From the cell containing the given text, extract its center point as (x, y) coordinate. 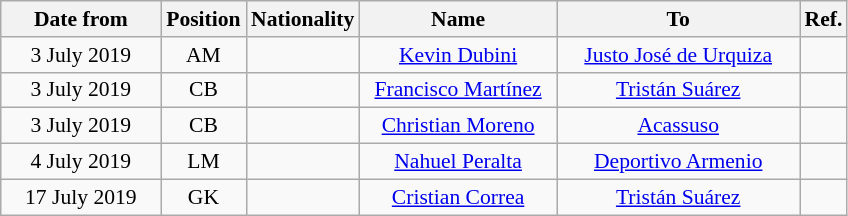
Acassuso (678, 126)
Nationality (302, 19)
Name (458, 19)
LM (204, 162)
Position (204, 19)
Deportivo Armenio (678, 162)
To (678, 19)
AM (204, 55)
4 July 2019 (81, 162)
Justo José de Urquiza (678, 55)
Ref. (824, 19)
17 July 2019 (81, 197)
Kevin Dubini (458, 55)
Francisco Martínez (458, 90)
Cristian Correa (458, 197)
Christian Moreno (458, 126)
GK (204, 197)
Nahuel Peralta (458, 162)
Date from (81, 19)
